Scan for the cell matching the given text and deliver its [X, Y] coordinate at center. 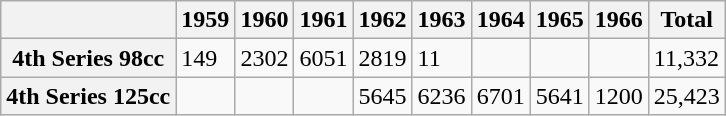
11 [442, 58]
6051 [324, 58]
1959 [206, 20]
4th Series 125cc [88, 96]
5645 [382, 96]
1966 [618, 20]
1200 [618, 96]
4th Series 98cc [88, 58]
11,332 [686, 58]
2819 [382, 58]
25,423 [686, 96]
6236 [442, 96]
1962 [382, 20]
1965 [560, 20]
5641 [560, 96]
1963 [442, 20]
Total [686, 20]
1964 [500, 20]
1960 [264, 20]
6701 [500, 96]
149 [206, 58]
2302 [264, 58]
1961 [324, 20]
